Determine the (X, Y) coordinate at the center of the cell enclosing the given text.  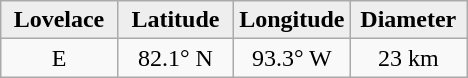
23 km (408, 58)
Longitude (292, 20)
93.3° W (292, 58)
Lovelace (59, 20)
E (59, 58)
82.1° N (175, 58)
Diameter (408, 20)
Latitude (175, 20)
